Scan for the cell matching the given text and deliver its (x, y) coordinate at center. 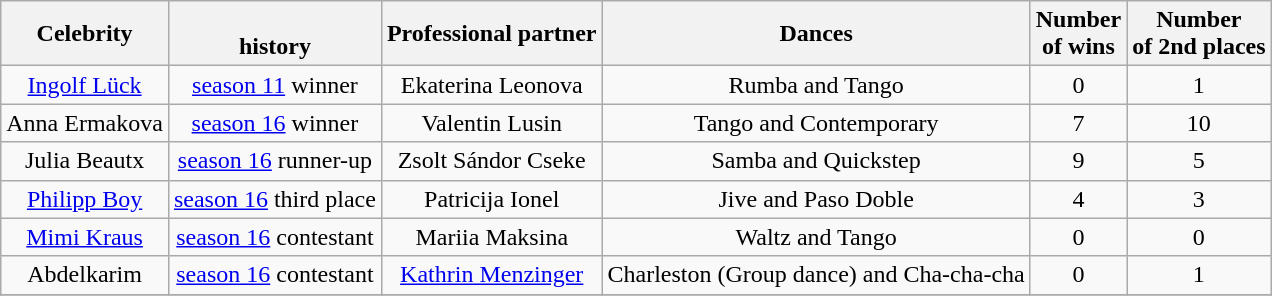
10 (1199, 123)
Celebrity (85, 34)
Tango and Contemporary (816, 123)
history (274, 34)
season 16 runner-up (274, 161)
9 (1078, 161)
3 (1199, 199)
Kathrin Menzinger (492, 275)
Numberof 2nd places (1199, 34)
Ingolf Lück (85, 85)
Charleston (Group dance) and Cha-cha-cha (816, 275)
Numberof wins (1078, 34)
season 11 winner (274, 85)
Waltz and Tango (816, 237)
4 (1078, 199)
Jive and Paso Doble (816, 199)
Mimi Kraus (85, 237)
7 (1078, 123)
season 16 third place (274, 199)
Ekaterina Leonova (492, 85)
Valentin Lusin (492, 123)
Samba and Quickstep (816, 161)
Rumba and Tango (816, 85)
Dances (816, 34)
5 (1199, 161)
Julia Beautx (85, 161)
Professional partner (492, 34)
Anna Ermakova (85, 123)
season 16 winner (274, 123)
Patricija Ionel (492, 199)
Mariia Maksina (492, 237)
Philipp Boy (85, 199)
Abdelkarim (85, 275)
Zsolt Sándor Cseke (492, 161)
